Locate the cell with the specified text and output its (X, Y) center coordinate. 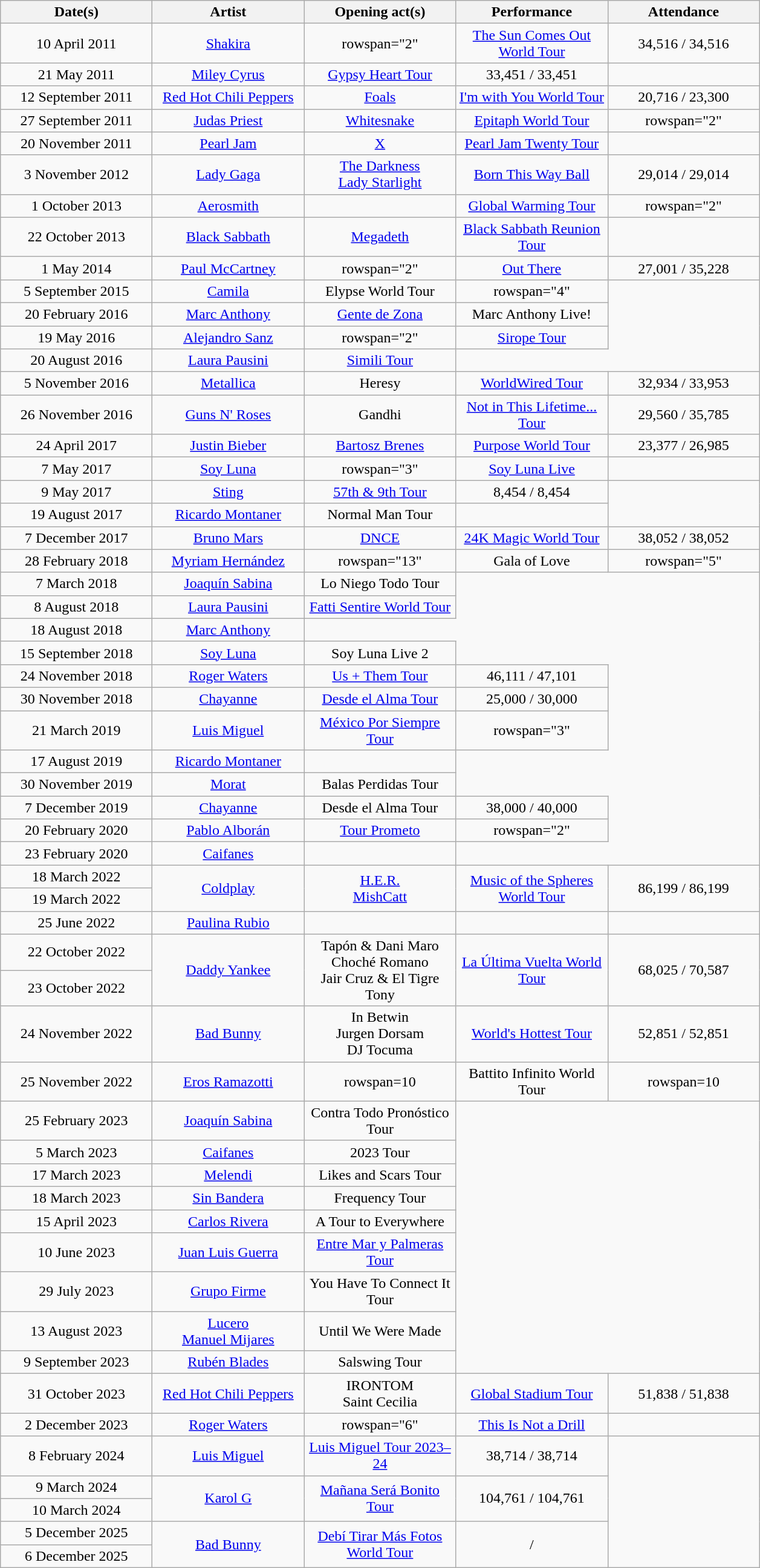
2 December 2023 (76, 1425)
Megadeth (380, 237)
Camila (229, 291)
Lady Gaga (229, 174)
/ (532, 1544)
Global Warming Tour (532, 206)
6 December 2025 (76, 1556)
Miley Cyrus (229, 74)
Gypsy Heart Tour (380, 74)
Shakira (229, 44)
La Última Vuelta World Tour (532, 970)
9 May 2017 (76, 492)
13 August 2023 (76, 1331)
5 September 2015 (76, 291)
52,851 / 52,851 (683, 1034)
Bruno Mars (229, 538)
28 February 2018 (76, 561)
You Have To Connect It Tour (380, 1292)
Pablo Alborán (229, 831)
86,199 / 86,199 (683, 888)
Guns N' Roses (229, 415)
The Sun Comes Out World Tour (532, 44)
51,838 / 51,838 (683, 1394)
Marc Anthony Live! (532, 314)
19 August 2017 (76, 515)
Date(s) (76, 12)
Mañana Será Bonito Tour (380, 1498)
12 September 2011 (76, 97)
Born This Way Ball (532, 174)
Entre Mar y Palmeras Tour (380, 1252)
5 March 2023 (76, 1152)
Soy Luna Live 2 (380, 653)
DNCE (380, 538)
Music of the Spheres World Tour (532, 888)
7 March 2018 (76, 584)
18 March 2022 (76, 877)
25 November 2022 (76, 1082)
Out There (532, 268)
Normal Man Tour (380, 515)
Juan Luis Guerra (229, 1252)
57th & 9th Tour (380, 492)
23,377 / 26,985 (683, 446)
20 August 2016 (76, 361)
Aerosmith (229, 206)
7 December 2017 (76, 538)
rowspan="13" (380, 561)
31 October 2023 (76, 1394)
Fatti Sentire World Tour (380, 607)
34,516 / 34,516 (683, 44)
20 February 2016 (76, 314)
Daddy Yankee (229, 970)
27 September 2011 (76, 120)
Justin Bieber (229, 446)
24 November 2022 (76, 1034)
20 February 2020 (76, 831)
Debí Tirar Más Fotos World Tour (380, 1544)
Tapón & Dani MaroChoché RomanoJair Cruz & El Tigre Tony (380, 970)
Pearl Jam Twenty Tour (532, 143)
24 April 2017 (76, 446)
I'm with You World Tour (532, 97)
Whitesnake (380, 120)
7 December 2019 (76, 808)
104,761 / 104,761 (532, 1498)
1 October 2013 (76, 206)
21 March 2019 (76, 730)
15 September 2018 (76, 653)
rowspan="4" (532, 291)
Grupo Firme (229, 1292)
The DarknessLady Starlight (380, 174)
2023 Tour (380, 1152)
Sting (229, 492)
Coldplay (229, 888)
10 April 2011 (76, 44)
In BetwinJurgen DorsamDJ Tocuma (380, 1034)
This Is Not a Drill (532, 1425)
Black Sabbath Reunion Tour (532, 237)
29,560 / 35,785 (683, 415)
Us + Them Tour (380, 676)
9 September 2023 (76, 1362)
Black Sabbath (229, 237)
Gandhi (380, 415)
Carlos Rivera (229, 1221)
Karol G (229, 1498)
Epitaph World Tour (532, 120)
Attendance (683, 12)
5 November 2016 (76, 384)
20,716 / 23,300 (683, 97)
Likes and Scars Tour (380, 1175)
17 August 2019 (76, 762)
Pearl Jam (229, 143)
Artist (229, 12)
Until We Were Made (380, 1331)
26 November 2016 (76, 415)
Simili Tour (380, 361)
8,454 / 8,454 (532, 492)
30 November 2019 (76, 785)
A Tour to Everywhere (380, 1221)
24 November 2018 (76, 676)
Paulina Rubio (229, 923)
46,111 / 47,101 (532, 676)
38,000 / 40,000 (532, 808)
rowspan="6" (380, 1425)
10 June 2023 (76, 1252)
68,025 / 70,587 (683, 970)
Opening act(s) (380, 12)
Salswing Tour (380, 1362)
Heresy (380, 384)
Tour Prometo (380, 831)
H.E.R.MishCatt (380, 888)
Performance (532, 12)
Gala of Love (532, 561)
29,014 / 29,014 (683, 174)
Paul McCartney (229, 268)
9 March 2024 (76, 1487)
19 May 2016 (76, 337)
México Por Siempre Tour (380, 730)
22 October 2013 (76, 237)
Contra Todo Pronóstico Tour (380, 1120)
Judas Priest (229, 120)
Morat (229, 785)
Frequency Tour (380, 1198)
1 May 2014 (76, 268)
Gente de Zona (380, 314)
10 March 2024 (76, 1510)
33,451 / 33,451 (532, 74)
Elypse World Tour (380, 291)
27,001 / 35,228 (683, 268)
29 July 2023 (76, 1292)
38,714 / 38,714 (532, 1455)
5 December 2025 (76, 1533)
30 November 2018 (76, 699)
20 November 2011 (76, 143)
Luis Miguel Tour 2023–24 (380, 1455)
Lo Niego Todo Tour (380, 584)
17 March 2023 (76, 1175)
WorldWired Tour (532, 384)
IRONTOMSaint Cecilia (380, 1394)
8 February 2024 (76, 1455)
Myriam Hernández (229, 561)
19 March 2022 (76, 900)
Bartosz Brenes (380, 446)
25 June 2022 (76, 923)
Balas Perdidas Tour (380, 785)
24K Magic World Tour (532, 538)
18 August 2018 (76, 630)
22 October 2022 (76, 952)
32,934 / 33,953 (683, 384)
Battito Infinito World Tour (532, 1082)
25 February 2023 (76, 1120)
25,000 / 30,000 (532, 699)
Not in This Lifetime... Tour (532, 415)
Eros Ramazotti (229, 1082)
18 March 2023 (76, 1198)
Melendi (229, 1175)
World's Hottest Tour (532, 1034)
Foals (380, 97)
Global Stadium Tour (532, 1394)
LuceroManuel Mijares (229, 1331)
8 August 2018 (76, 607)
Alejandro Sanz (229, 337)
Soy Luna Live (532, 469)
15 April 2023 (76, 1221)
X (380, 143)
Metallica (229, 384)
Purpose World Tour (532, 446)
23 October 2022 (76, 988)
Sin Bandera (229, 1198)
21 May 2011 (76, 74)
38,052 / 38,052 (683, 538)
Sirope Tour (532, 337)
23 February 2020 (76, 854)
Rubén Blades (229, 1362)
7 May 2017 (76, 469)
3 November 2012 (76, 174)
rowspan="5" (683, 561)
